Provide the [X, Y] coordinate of the cell's center where the given text is located.  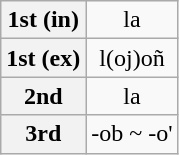
2nd [44, 96]
l(oj)oñ [132, 58]
-ob ~ -o' [132, 134]
3rd [44, 134]
1st (in) [44, 20]
1st (ex) [44, 58]
